Pinpoint the cell where the given text exists, returning its [x, y] midpoint coordinate. 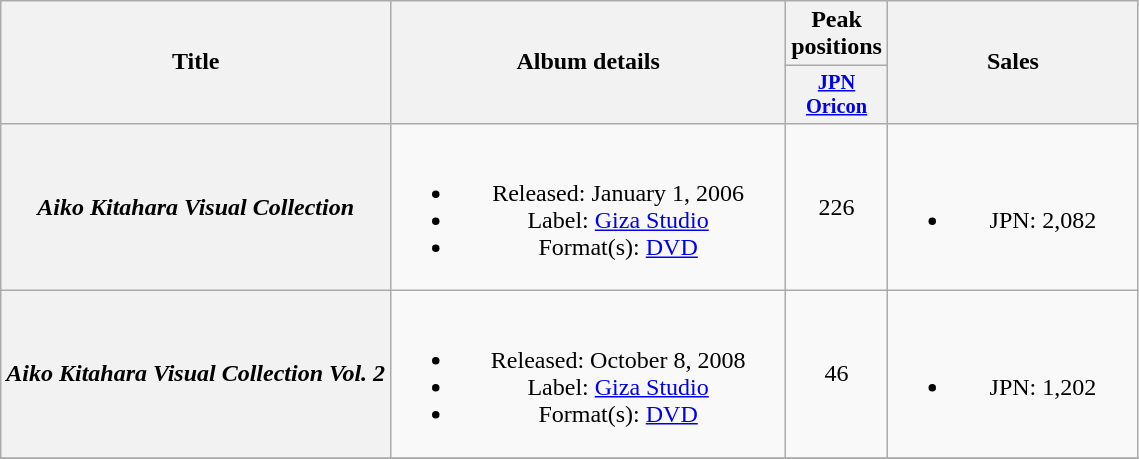
Aiko Kitahara Visual Collection Vol. 2 [196, 374]
JPN: 2,082 [1012, 206]
Sales [1012, 62]
Title [196, 62]
46 [837, 374]
JPNOricon [837, 95]
JPN: 1,202 [1012, 374]
Aiko Kitahara Visual Collection [196, 206]
226 [837, 206]
Album details [588, 62]
Peak positions [837, 34]
Released: January 1, 2006Label: Giza StudioFormat(s): DVD [588, 206]
Released: October 8, 2008Label: Giza StudioFormat(s): DVD [588, 374]
